Identify which cell holds the provided text, then report its [X, Y] central coordinate. 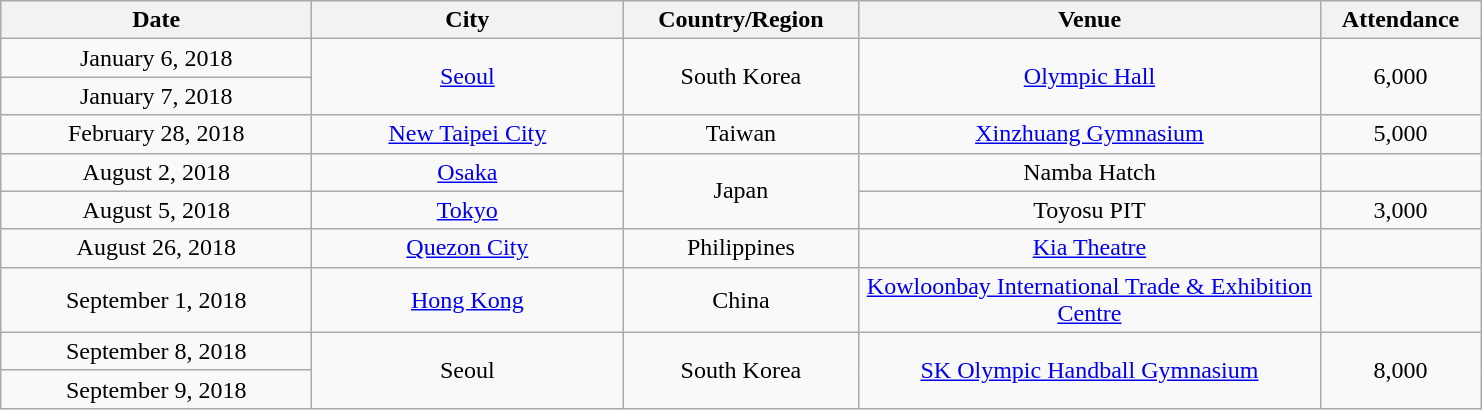
8,000 [1400, 370]
Attendance [1400, 20]
3,000 [1400, 210]
January 7, 2018 [156, 96]
August 26, 2018 [156, 248]
Xinzhuang Gymnasium [1090, 134]
Olympic Hall [1090, 77]
Namba Hatch [1090, 172]
City [468, 20]
Osaka [468, 172]
September 1, 2018 [156, 300]
Philippines [741, 248]
5,000 [1400, 134]
Venue [1090, 20]
February 28, 2018 [156, 134]
SK Olympic Handball Gymnasium [1090, 370]
Country/Region [741, 20]
Tokyo [468, 210]
New Taipei City [468, 134]
September 9, 2018 [156, 389]
Japan [741, 191]
Date [156, 20]
Kia Theatre [1090, 248]
August 2, 2018 [156, 172]
Toyosu PIT [1090, 210]
Hong Kong [468, 300]
Taiwan [741, 134]
Kowloonbay International Trade & Exhibition Centre [1090, 300]
China [741, 300]
6,000 [1400, 77]
Quezon City [468, 248]
January 6, 2018 [156, 58]
August 5, 2018 [156, 210]
September 8, 2018 [156, 351]
